Return (X, Y) of the center of cell containing provided text 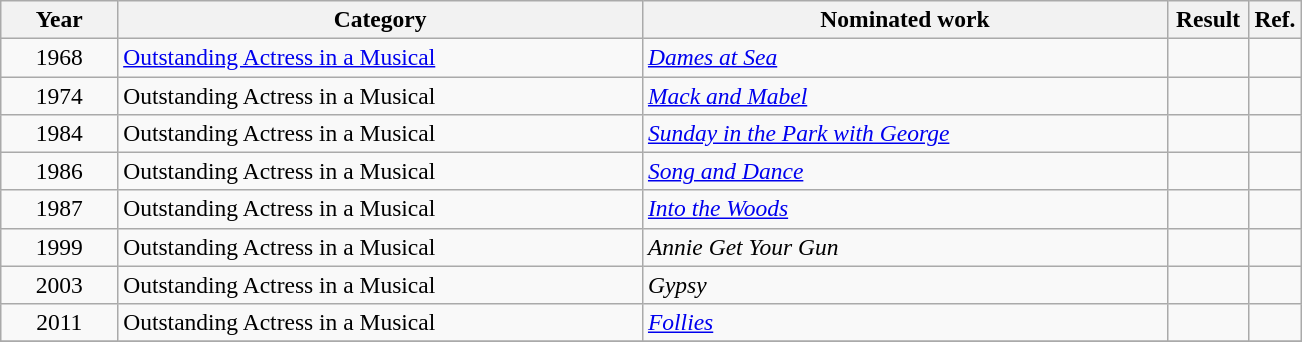
Mack and Mabel (906, 95)
1986 (60, 171)
2011 (60, 322)
Category (380, 19)
Into the Woods (906, 209)
Dames at Sea (906, 57)
Sunday in the Park with George (906, 133)
1984 (60, 133)
Ref. (1275, 19)
Annie Get Your Gun (906, 247)
Follies (906, 322)
1968 (60, 57)
Nominated work (906, 19)
1987 (60, 209)
1999 (60, 247)
Gypsy (906, 285)
1974 (60, 95)
Result (1208, 19)
Song and Dance (906, 171)
Year (60, 19)
2003 (60, 285)
